Output the [x, y] coordinate of the center of the cell containing the given text.  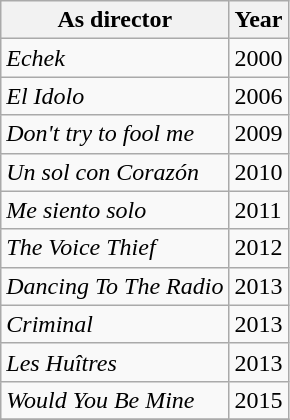
Year [258, 20]
Les Huîtres [115, 362]
Me siento solo [115, 210]
2000 [258, 58]
Don't try to fool me [115, 134]
Would You Be Mine [115, 400]
2010 [258, 172]
The Voice Thief [115, 248]
Echek [115, 58]
2015 [258, 400]
Dancing To The Radio [115, 286]
Criminal [115, 324]
2011 [258, 210]
As director [115, 20]
2009 [258, 134]
El Idolo [115, 96]
Un sol con Corazón [115, 172]
2012 [258, 248]
2006 [258, 96]
